Detect which cell encompasses the target text, then output its [x, y] center coordinate. 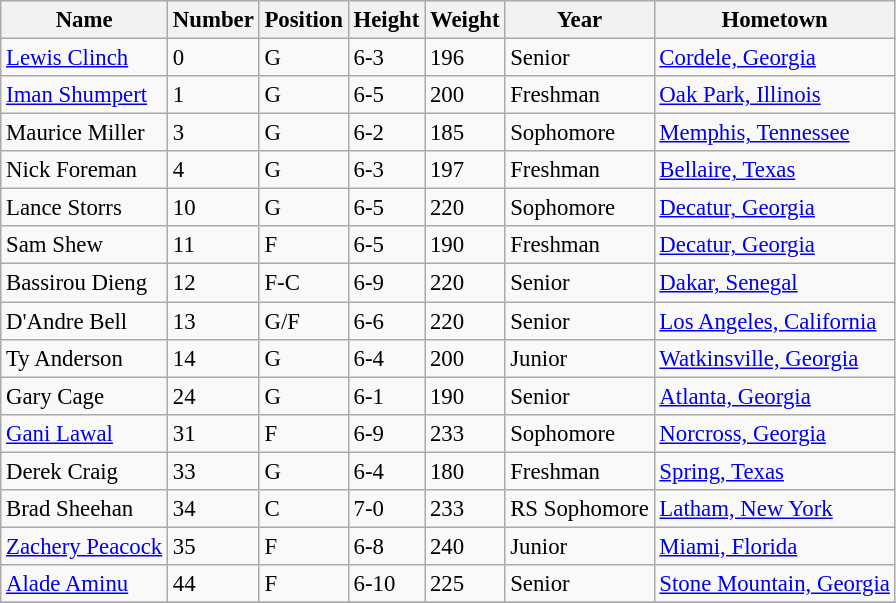
185 [465, 133]
D'Andre Bell [84, 321]
3 [214, 133]
1 [214, 95]
6-8 [386, 546]
Hometown [774, 20]
Bellaire, Texas [774, 170]
Gary Cage [84, 396]
6-2 [386, 133]
Gani Lawal [84, 433]
180 [465, 471]
F-C [304, 283]
C [304, 509]
Atlanta, Georgia [774, 396]
6-1 [386, 396]
0 [214, 58]
Latham, New York [774, 509]
44 [214, 584]
Position [304, 20]
12 [214, 283]
Nick Foreman [84, 170]
10 [214, 208]
225 [465, 584]
Brad Sheehan [84, 509]
35 [214, 546]
RS Sophomore [580, 509]
34 [214, 509]
Stone Mountain, Georgia [774, 584]
Year [580, 20]
6-10 [386, 584]
240 [465, 546]
196 [465, 58]
31 [214, 433]
13 [214, 321]
Miami, Florida [774, 546]
Height [386, 20]
Dakar, Senegal [774, 283]
Los Angeles, California [774, 321]
Lance Storrs [84, 208]
24 [214, 396]
Alade Aminu [84, 584]
Spring, Texas [774, 471]
33 [214, 471]
Weight [465, 20]
Maurice Miller [84, 133]
Iman Shumpert [84, 95]
Watkinsville, Georgia [774, 358]
6-6 [386, 321]
4 [214, 170]
Cordele, Georgia [774, 58]
Ty Anderson [84, 358]
Number [214, 20]
Bassirou Dieng [84, 283]
Lewis Clinch [84, 58]
Zachery Peacock [84, 546]
14 [214, 358]
Oak Park, Illinois [774, 95]
Name [84, 20]
Norcross, Georgia [774, 433]
Derek Craig [84, 471]
Sam Shew [84, 245]
G/F [304, 321]
197 [465, 170]
Memphis, Tennessee [774, 133]
11 [214, 245]
7-0 [386, 509]
